Return [x, y] of the center of cell containing provided text 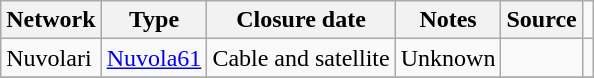
Source [542, 20]
Network [51, 20]
Notes [448, 20]
Cable and satellite [301, 58]
Nuvola61 [154, 58]
Unknown [448, 58]
Nuvolari [51, 58]
Closure date [301, 20]
Type [154, 20]
